Scan for the cell matching the given text and deliver its (x, y) coordinate at center. 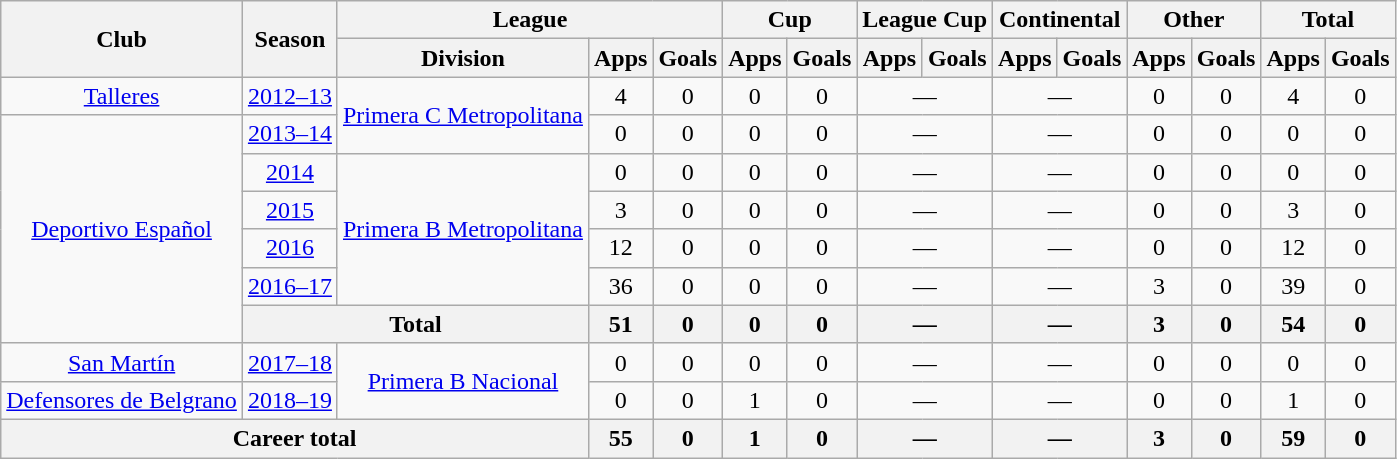
55 (620, 438)
2013–14 (290, 134)
2017–18 (290, 362)
2016 (290, 248)
Season (290, 39)
Club (122, 39)
Defensores de Belgrano (122, 400)
Division (462, 58)
Primera B Nacional (462, 381)
Primera B Metropolitana (462, 229)
Cup (790, 20)
Talleres (122, 96)
2018–19 (290, 400)
54 (1293, 324)
San Martín (122, 362)
59 (1293, 438)
Other (1194, 20)
Continental (1060, 20)
2014 (290, 172)
39 (1293, 286)
2012–13 (290, 96)
Career total (295, 438)
2016–17 (290, 286)
Deportivo Español (122, 229)
2015 (290, 210)
League (530, 20)
36 (620, 286)
Primera C Metropolitana (462, 115)
League Cup (925, 20)
51 (620, 324)
